Search for the cell housing the specified text and yield its [x, y] center coordinate. 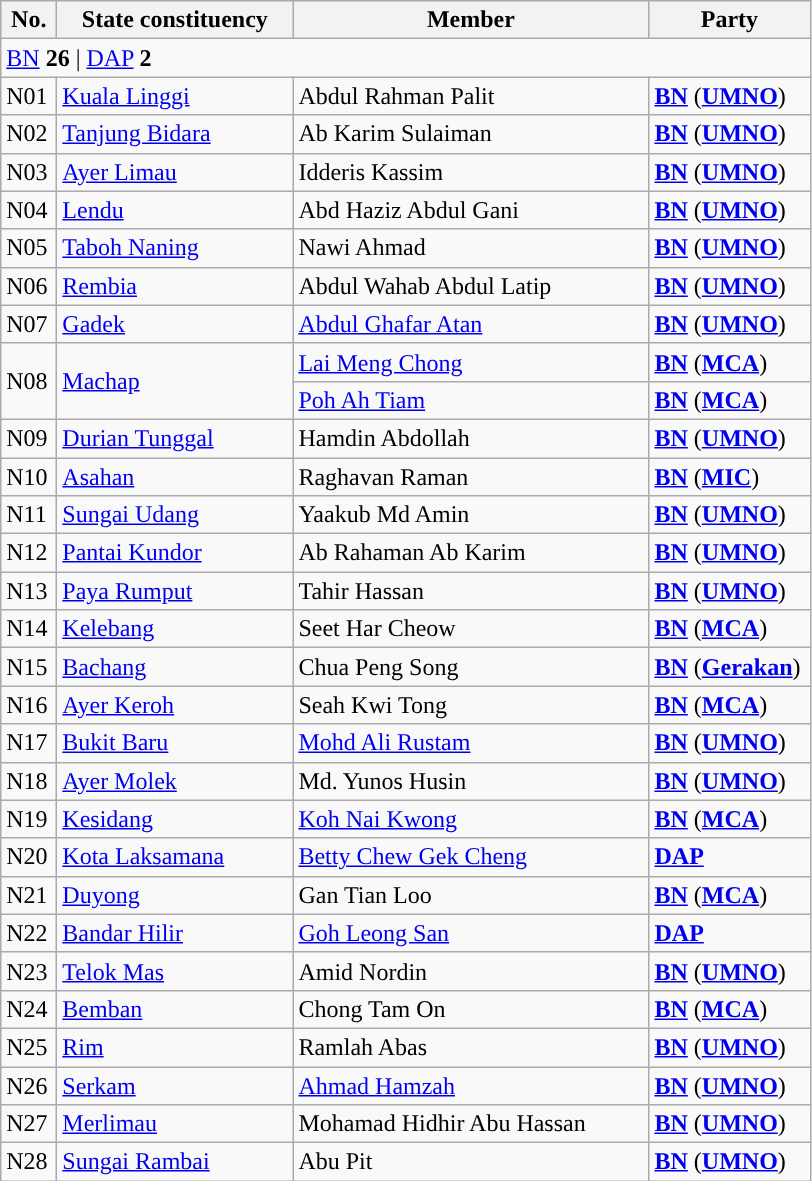
N23 [29, 971]
Koh Nai Kwong [471, 819]
Abd Haziz Abdul Gani [471, 210]
Party [730, 20]
N12 [29, 553]
Betty Chew Gek Cheng [471, 857]
BN (MIC) [730, 477]
Kelebang [175, 629]
Hamdin Abdollah [471, 438]
N24 [29, 1009]
Paya Rumput [175, 591]
Abdul Wahab Abdul Latip [471, 286]
Durian Tunggal [175, 438]
N14 [29, 629]
Taboh Naning [175, 248]
BN 26 | DAP 2 [406, 58]
Seah Kwi Tong [471, 705]
N15 [29, 667]
Amid Nordin [471, 971]
Ayer Limau [175, 172]
N11 [29, 515]
Rembia [175, 286]
N07 [29, 324]
Ayer Molek [175, 781]
N28 [29, 1162]
BN (Gerakan) [730, 667]
N18 [29, 781]
Tahir Hassan [471, 591]
Kuala Linggi [175, 96]
Abu Pit [471, 1162]
Mohamad Hidhir Abu Hassan [471, 1124]
Yaakub Md Amin [471, 515]
N06 [29, 286]
Kota Laksamana [175, 857]
N20 [29, 857]
Machap [175, 381]
Tanjung Bidara [175, 134]
Poh Ah Tiam [471, 400]
Idderis Kassim [471, 172]
Serkam [175, 1085]
Lai Meng Chong [471, 362]
Sungai Udang [175, 515]
Pantai Kundor [175, 553]
Ayer Keroh [175, 705]
Nawi Ahmad [471, 248]
N03 [29, 172]
Kesidang [175, 819]
N25 [29, 1047]
N09 [29, 438]
Ahmad Hamzah [471, 1085]
N17 [29, 743]
Bachang [175, 667]
Rim [175, 1047]
N08 [29, 381]
Chua Peng Song [471, 667]
Gadek [175, 324]
N13 [29, 591]
No. [29, 20]
Bandar Hilir [175, 933]
Duyong [175, 895]
N05 [29, 248]
N01 [29, 96]
Bukit Baru [175, 743]
Seet Har Cheow [471, 629]
State constituency [175, 20]
Telok Mas [175, 971]
Member [471, 20]
Abdul Ghafar Atan [471, 324]
N10 [29, 477]
Abdul Rahman Palit [471, 96]
N02 [29, 134]
Merlimau [175, 1124]
Mohd Ali Rustam [471, 743]
Gan Tian Loo [471, 895]
N26 [29, 1085]
Sungai Rambai [175, 1162]
N22 [29, 933]
Ab Karim Sulaiman [471, 134]
Bemban [175, 1009]
Lendu [175, 210]
Ab Rahaman Ab Karim [471, 553]
N27 [29, 1124]
Md. Yunos Husin [471, 781]
N04 [29, 210]
Asahan [175, 477]
N16 [29, 705]
Raghavan Raman [471, 477]
Ramlah Abas [471, 1047]
N19 [29, 819]
Chong Tam On [471, 1009]
N21 [29, 895]
Goh Leong San [471, 933]
